Provide the [X, Y] coordinate of the cell's center where the given text is located.  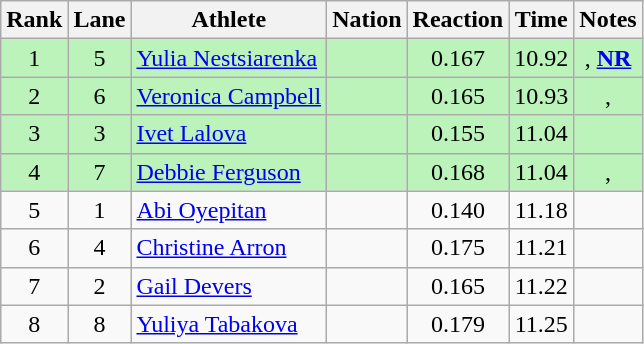
Rank [34, 20]
Abi Oyepitan [229, 210]
0.168 [458, 172]
0.155 [458, 134]
11.22 [542, 286]
0.167 [458, 58]
Reaction [458, 20]
Debbie Ferguson [229, 172]
Nation [367, 20]
10.93 [542, 96]
0.140 [458, 210]
0.175 [458, 248]
11.25 [542, 324]
Athlete [229, 20]
10.92 [542, 58]
, NR [608, 58]
0.179 [458, 324]
Yulia Nestsiarenka [229, 58]
Ivet Lalova [229, 134]
11.18 [542, 210]
Christine Arron [229, 248]
Notes [608, 20]
Veronica Campbell [229, 96]
Yuliya Tabakova [229, 324]
Time [542, 20]
Lane [100, 20]
11.21 [542, 248]
Gail Devers [229, 286]
